Pinpoint the cell where the given text exists, returning its [x, y] midpoint coordinate. 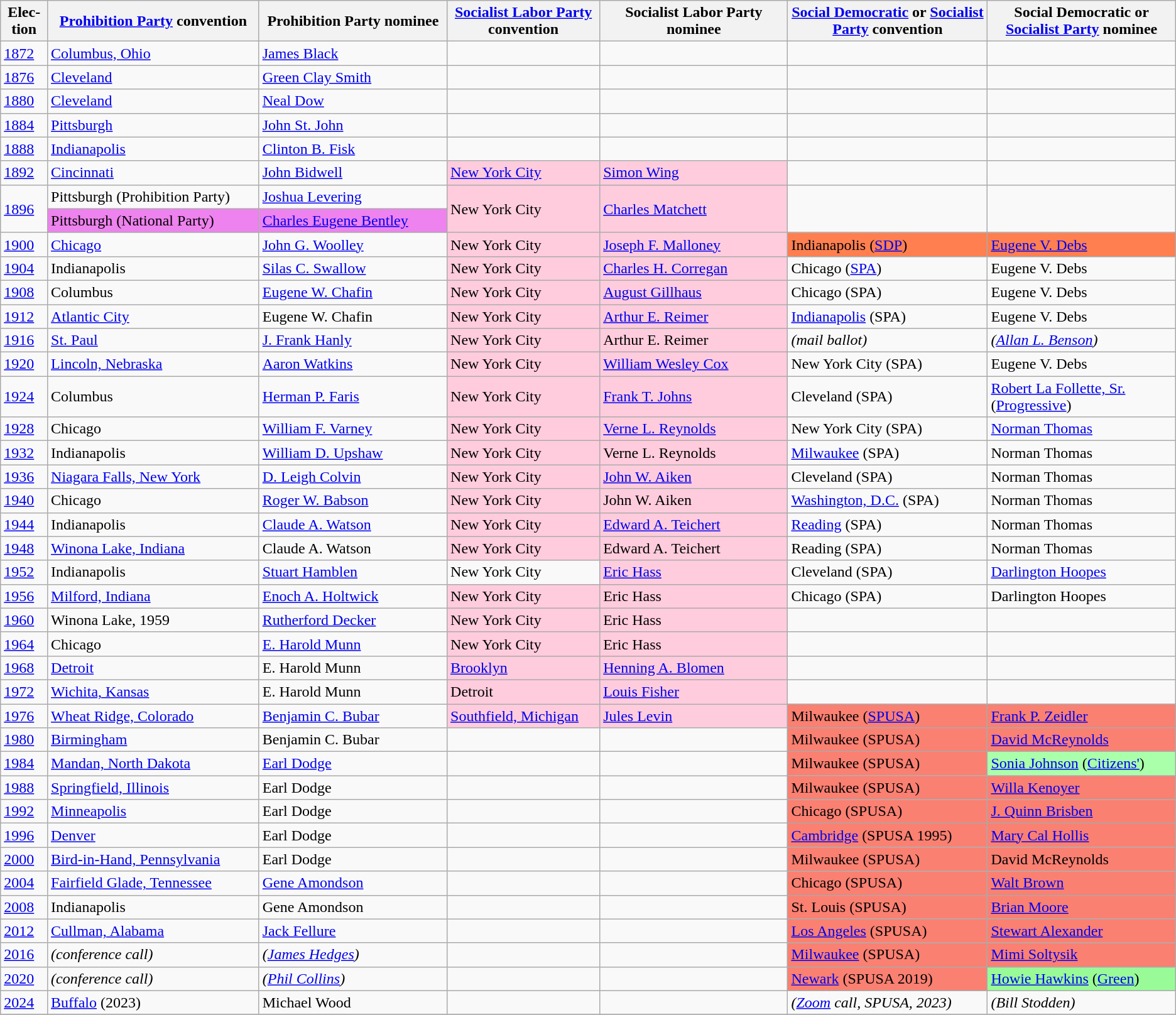
William D. Upshaw [353, 453]
Washington, D.C. (SPA) [888, 501]
Brian Moore [1082, 907]
Rutherford Decker [353, 620]
Howie Hawkins (Green) [1082, 979]
Denver [153, 835]
Mimi Soltysik [1082, 955]
1956 [24, 596]
1900 [24, 244]
Mandan, North Dakota [153, 764]
Frank P. Zeidler [1082, 715]
Silas C. Swallow [353, 268]
Mary Cal Hollis [1082, 835]
1952 [24, 572]
Pittsburgh (Prohibition Party) [153, 197]
1884 [24, 125]
Niagara Falls, New York [153, 477]
(Allan L. Benson) [1082, 340]
(mail ballot) [888, 340]
John St. John [353, 125]
1880 [24, 101]
(Phil Collins) [353, 979]
Charles Matchett [694, 209]
Social Democratic or Socialist Party convention [888, 21]
Joseph F. Malloney [694, 244]
Winona Lake, Indiana [153, 548]
William F. Varney [353, 429]
Elec-tion [24, 21]
1996 [24, 835]
2004 [24, 883]
Milwaukee (SPA) [888, 453]
Socialist Labor Party convention [524, 21]
Frank T. Johns [694, 397]
Charles Eugene Bentley [353, 220]
Social Democratic or Socialist Party nominee [1082, 21]
1928 [24, 429]
2012 [24, 931]
1892 [24, 173]
Green Clay Smith [353, 77]
Columbus, Ohio [153, 53]
Birmingham [153, 740]
1888 [24, 149]
(Bill Stodden) [1082, 1002]
1924 [24, 397]
1964 [24, 644]
Socialist Labor Party nominee [694, 21]
Robert La Follette, Sr. (Progressive) [1082, 397]
August Gillhaus [694, 292]
1932 [24, 453]
Indianapolis (SDP) [888, 244]
Clinton B. Fisk [353, 149]
Fairfield Glade, Tennessee [153, 883]
Aaron Watkins [353, 364]
Wichita, Kansas [153, 692]
1972 [24, 692]
Roger W. Babson [353, 501]
Stuart Hamblen [353, 572]
Prohibition Party convention [153, 21]
Sonia Johnson (Citizens') [1082, 764]
Willa Kenoyer [1082, 788]
1944 [24, 524]
1936 [24, 477]
Enoch A. Holtwick [353, 596]
Newark (SPUSA 2019) [888, 979]
2020 [24, 979]
John G. Woolley [353, 244]
James Black [353, 53]
Cambridge (SPUSA 1995) [888, 835]
Los Angeles (SPUSA) [888, 931]
Herman P. Faris [353, 397]
Jack Fellure [353, 931]
1960 [24, 620]
Simon Wing [694, 173]
Walt Brown [1082, 883]
D. Leigh Colvin [353, 477]
(James Hedges) [353, 955]
1992 [24, 811]
Milford, Indiana [153, 596]
William Wesley Cox [694, 364]
Cincinnati [153, 173]
St. Paul [153, 340]
Indianapolis (SPA) [888, 316]
Neal Dow [353, 101]
Lincoln, Nebraska [153, 364]
1980 [24, 740]
Henning A. Blomen [694, 668]
Wheat Ridge, Colorado [153, 715]
1940 [24, 501]
1920 [24, 364]
Southfield, Michigan [524, 715]
2008 [24, 907]
Michael Wood [353, 1002]
Atlantic City [153, 316]
1904 [24, 268]
St. Louis (SPUSA) [888, 907]
2024 [24, 1002]
2016 [24, 955]
Brooklyn [524, 668]
Louis Fisher [694, 692]
2000 [24, 859]
1872 [24, 53]
1908 [24, 292]
1912 [24, 316]
1948 [24, 548]
Pittsburgh [153, 125]
J. Quinn Brisben [1082, 811]
1968 [24, 668]
Bird-in-Hand, Pennsylvania [153, 859]
John Bidwell [353, 173]
Charles H. Corregan [694, 268]
Stewart Alexander [1082, 931]
1988 [24, 788]
1916 [24, 340]
Jules Levin [694, 715]
1976 [24, 715]
(Zoom call, SPUSA, 2023) [888, 1002]
Cullman, Alabama [153, 931]
Joshua Levering [353, 197]
1896 [24, 209]
Minneapolis [153, 811]
Pittsburgh (National Party) [153, 220]
Prohibition Party nominee [353, 21]
J. Frank Hanly [353, 340]
Springfield, Illinois [153, 788]
1876 [24, 77]
Buffalo (2023) [153, 1002]
1984 [24, 764]
Winona Lake, 1959 [153, 620]
